Return the [x, y] coordinate for the center point of the cell that contains the specified text.  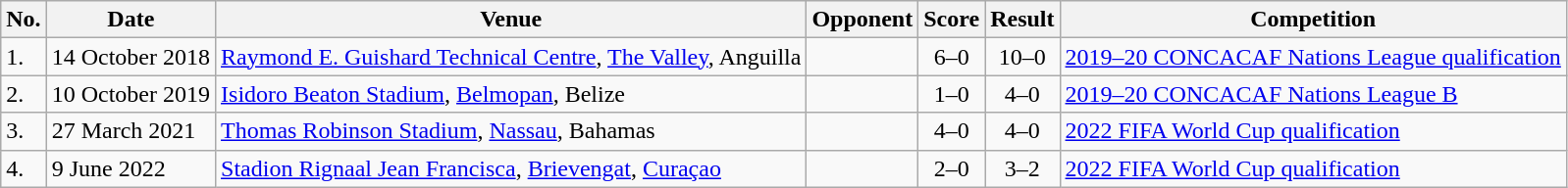
1–0 [952, 94]
Venue [511, 20]
27 March 2021 [131, 131]
6–0 [952, 57]
14 October 2018 [131, 57]
2019–20 CONCACAF Nations League qualification [1313, 57]
Opponent [862, 20]
1. [24, 57]
10–0 [1022, 57]
3. [24, 131]
Stadion Rignaal Jean Francisca, Brievengat, Curaçao [511, 168]
2. [24, 94]
Result [1022, 20]
Score [952, 20]
Isidoro Beaton Stadium, Belmopan, Belize [511, 94]
Thomas Robinson Stadium, Nassau, Bahamas [511, 131]
2019–20 CONCACAF Nations League B [1313, 94]
3–2 [1022, 168]
Raymond E. Guishard Technical Centre, The Valley, Anguilla [511, 57]
4. [24, 168]
9 June 2022 [131, 168]
2–0 [952, 168]
No. [24, 20]
Date [131, 20]
Competition [1313, 20]
10 October 2019 [131, 94]
